Pinpoint the cell where the given text exists, returning its (x, y) midpoint coordinate. 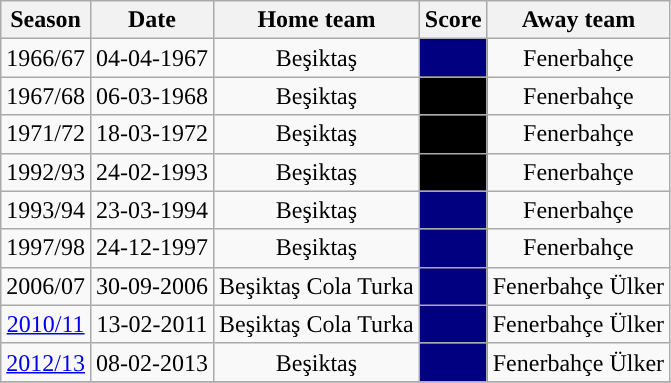
2006/07 (46, 286)
1993/94 (46, 210)
Score (453, 20)
06-03-1968 (152, 96)
1992/93 (46, 172)
2012/13 (46, 362)
04-04-1967 (152, 58)
1971/72 (46, 134)
Away team (578, 20)
Season (46, 20)
30-09-2006 (152, 286)
24-12-1997 (152, 248)
Home team (317, 20)
08-02-2013 (152, 362)
1966/67 (46, 58)
13-02-2011 (152, 324)
18-03-1972 (152, 134)
Date (152, 20)
24-02-1993 (152, 172)
1967/68 (46, 96)
1997/98 (46, 248)
2010/11 (46, 324)
23-03-1994 (152, 210)
